Return the [x, y] coordinate for the center point of the cell that contains the specified text.  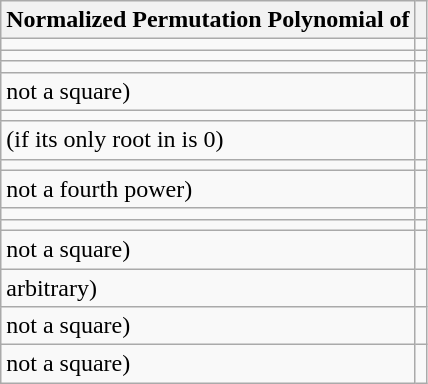
(if its only root in is 0) [208, 140]
Normalized Permutation Polynomial of [208, 20]
not a fourth power) [208, 189]
arbitrary) [208, 287]
